Return [X, Y] of the center of cell containing provided text 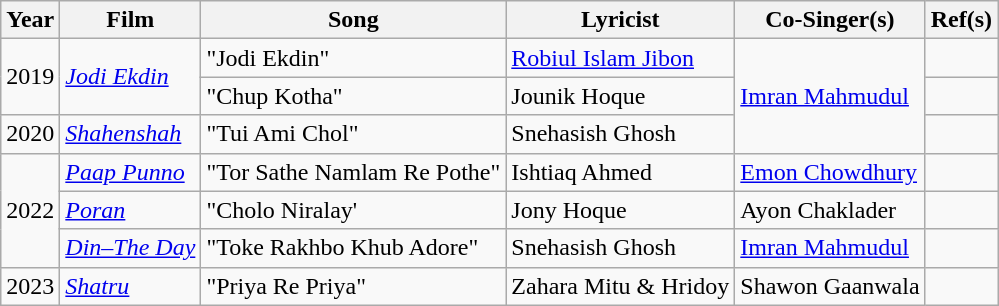
Ref(s) [961, 20]
Emon Chowdhury [830, 172]
2019 [30, 77]
"Toke Rakhbo Khub Adore" [354, 248]
Shawon Gaanwala [830, 286]
Year [30, 20]
Paap Punno [130, 172]
2022 [30, 210]
Song [354, 20]
Shahenshah [130, 134]
"Cholo Niralay' [354, 210]
Lyricist [620, 20]
Zahara Mitu & Hridoy [620, 286]
Ayon Chaklader [830, 210]
2020 [30, 134]
"Chup Kotha" [354, 96]
Jodi Ekdin [130, 77]
2023 [30, 286]
Poran [130, 210]
Din–The Day [130, 248]
Robiul Islam Jibon [620, 58]
Jony Hoque [620, 210]
Shatru [130, 286]
Film [130, 20]
Co-Singer(s) [830, 20]
"Tor Sathe Namlam Re Pothe" [354, 172]
"Jodi Ekdin" [354, 58]
"Tui Ami Chol" [354, 134]
Ishtiaq Ahmed [620, 172]
Jounik Hoque [620, 96]
"Priya Re Priya" [354, 286]
